Locate the cell with the specified text and output its [X, Y] center coordinate. 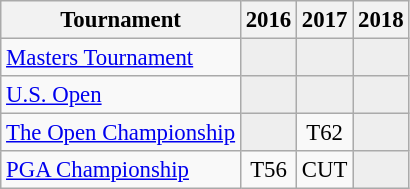
T56 [268, 170]
T62 [325, 133]
2017 [325, 20]
Masters Tournament [121, 58]
U.S. Open [121, 95]
PGA Championship [121, 170]
2018 [381, 20]
Tournament [121, 20]
CUT [325, 170]
2016 [268, 20]
The Open Championship [121, 133]
